Detect which cell encompasses the target text, then output its [X, Y] center coordinate. 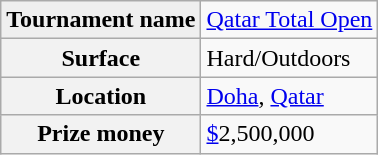
Hard/Outdoors [290, 58]
Location [101, 96]
$2,500,000 [290, 134]
Prize money [101, 134]
Qatar Total Open [290, 20]
Doha, Qatar [290, 96]
Tournament name [101, 20]
Surface [101, 58]
